Detect which cell encompasses the target text, then output its (X, Y) center coordinate. 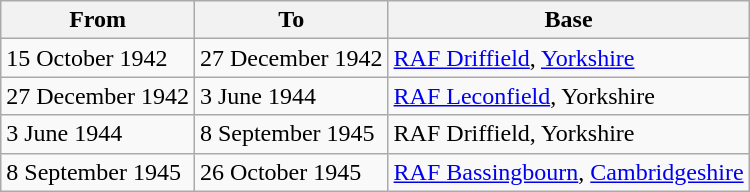
To (291, 20)
26 October 1945 (291, 172)
Base (568, 20)
RAF Bassingbourn, Cambridgeshire (568, 172)
15 October 1942 (98, 58)
RAF Leconfield, Yorkshire (568, 96)
From (98, 20)
